Locate the cell with the specified text and output its [x, y] center coordinate. 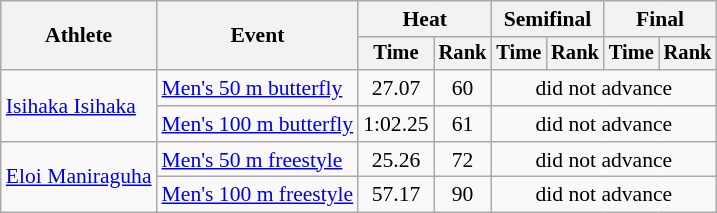
Final [660, 19]
25.26 [396, 160]
Men's 50 m butterfly [258, 88]
61 [463, 124]
Heat [424, 19]
Men's 100 m butterfly [258, 124]
57.17 [396, 195]
Semifinal [547, 19]
27.07 [396, 88]
60 [463, 88]
Isihaka Isihaka [79, 106]
72 [463, 160]
Men's 100 m freestyle [258, 195]
Event [258, 36]
Athlete [79, 36]
Men's 50 m freestyle [258, 160]
1:02.25 [396, 124]
Eloi Maniraguha [79, 178]
90 [463, 195]
